Output the (X, Y) coordinate of the center of the cell containing the given text.  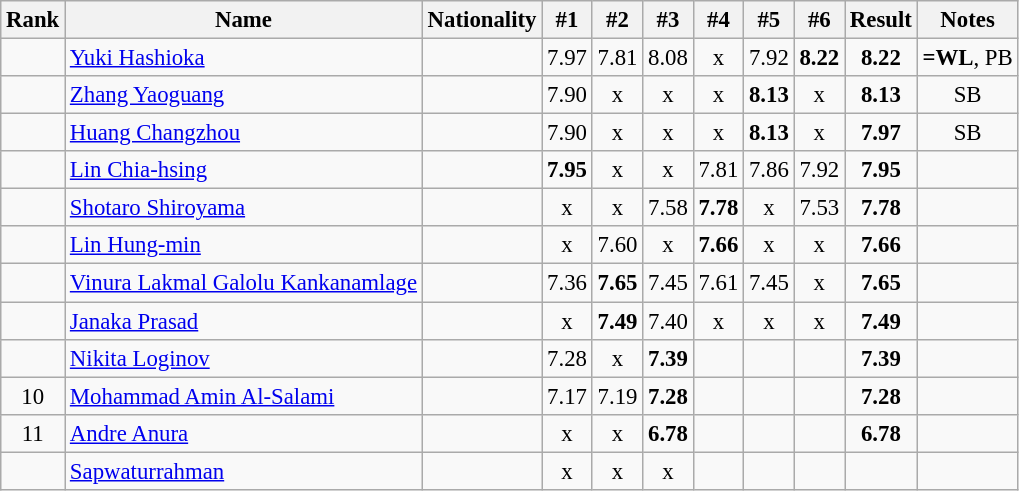
Mohammad Amin Al-Salami (244, 396)
#5 (769, 20)
8.08 (668, 58)
Andre Anura (244, 433)
Sapwaturrahman (244, 471)
7.40 (668, 321)
7.19 (617, 396)
7.61 (718, 283)
Lin Hung-min (244, 245)
7.36 (567, 283)
Zhang Yaoguang (244, 95)
Huang Changzhou (244, 133)
Nikita Loginov (244, 358)
11 (33, 433)
10 (33, 396)
#6 (819, 20)
Notes (968, 20)
Name (244, 20)
7.86 (769, 170)
Yuki Hashioka (244, 58)
7.53 (819, 208)
#2 (617, 20)
#1 (567, 20)
Vinura Lakmal Galolu Kankanamlage (244, 283)
7.58 (668, 208)
=WL, PB (968, 58)
#3 (668, 20)
7.60 (617, 245)
7.17 (567, 396)
Nationality (482, 20)
Janaka Prasad (244, 321)
Result (882, 20)
#4 (718, 20)
Rank (33, 20)
Shotaro Shiroyama (244, 208)
Lin Chia-hsing (244, 170)
